Detect which cell encompasses the target text, then output its (X, Y) center coordinate. 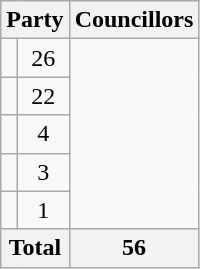
26 (43, 58)
Councillors (134, 20)
22 (43, 96)
1 (43, 210)
56 (134, 248)
4 (43, 134)
Total (35, 248)
Party (35, 20)
3 (43, 172)
